Extract the [x, y] coordinate from the center of the cell holding the provided text.  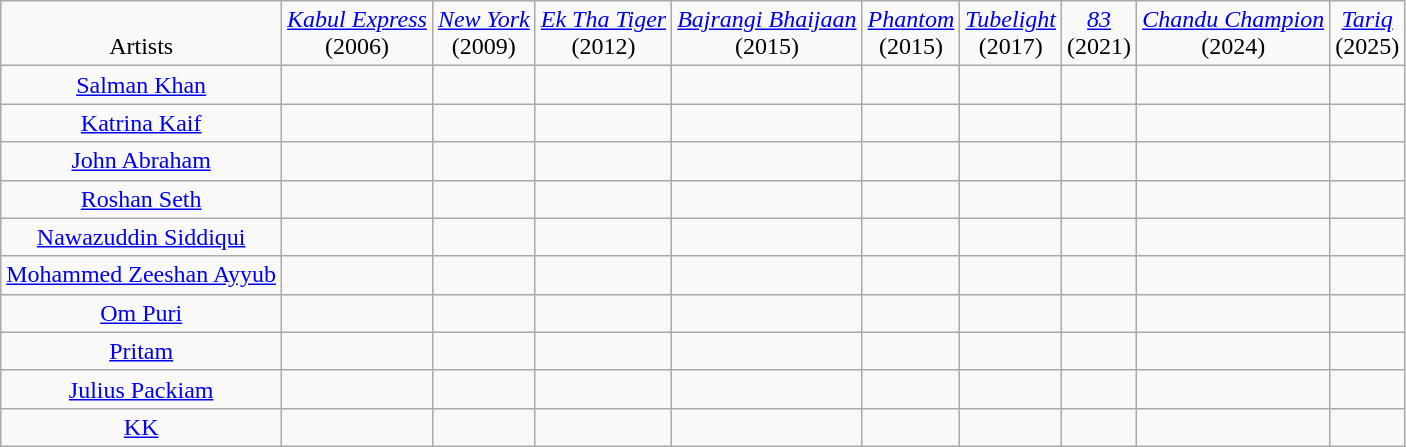
Nawazuddin Siddiqui [142, 237]
New York(2009) [484, 34]
Phantom(2015) [911, 34]
Salman Khan [142, 85]
Tubelight(2017) [1011, 34]
Om Puri [142, 313]
Katrina Kaif [142, 123]
Bajrangi Bhaijaan(2015) [767, 34]
Pritam [142, 351]
Roshan Seth [142, 199]
KK [142, 427]
Mohammed Zeeshan Ayyub [142, 275]
Julius Packiam [142, 389]
83(2021) [1100, 34]
Tariq(2025) [1368, 34]
John Abraham [142, 161]
Chandu Champion(2024) [1234, 34]
Kabul Express(2006) [358, 34]
Ek Tha Tiger(2012) [603, 34]
Artists [142, 34]
